Determine the [x, y] coordinate at the center of the cell enclosing the given text.  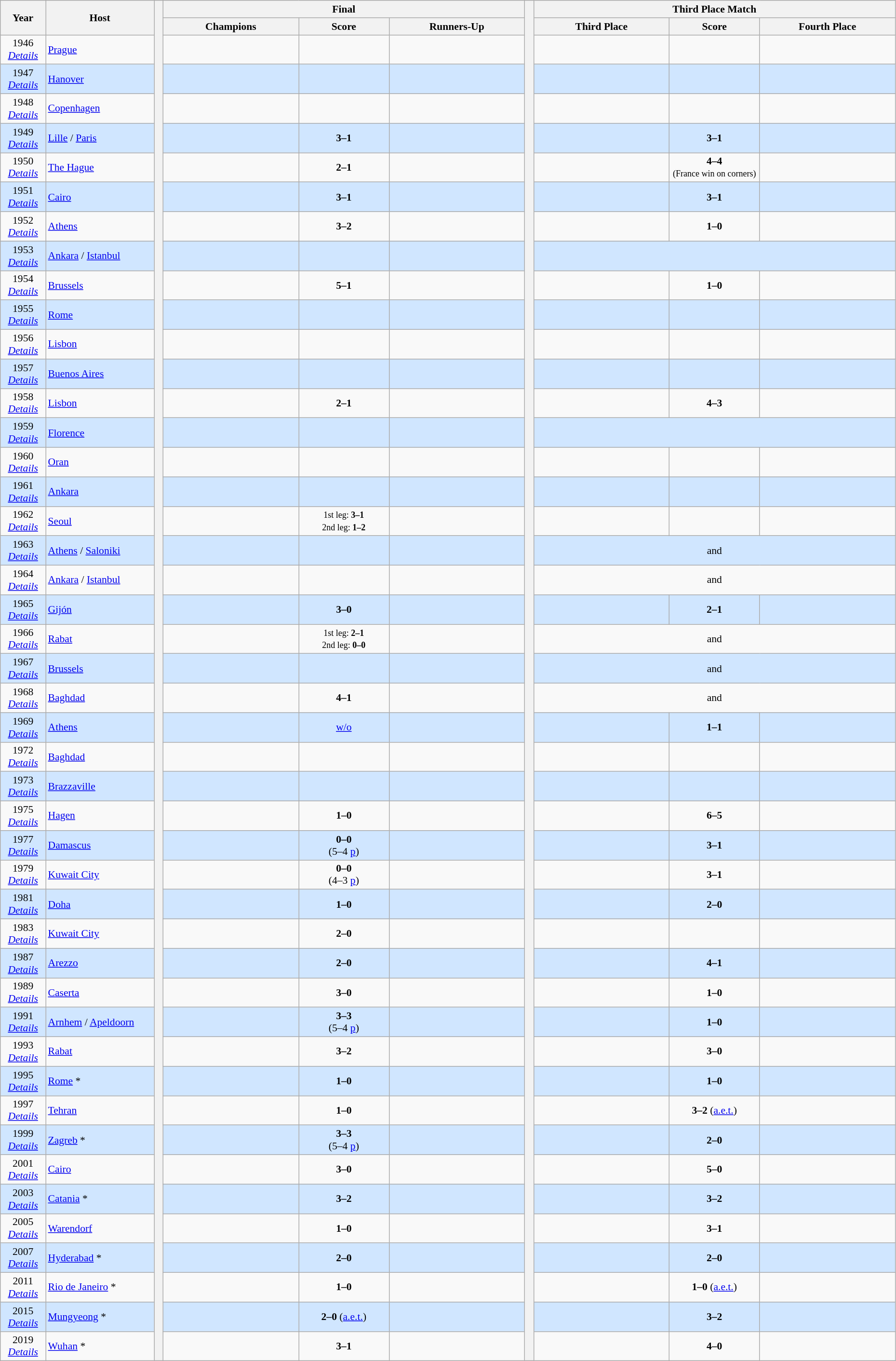
1965Details [23, 609]
Hanover [99, 79]
4–0 [714, 1346]
1997Details [23, 1111]
0–0 (5–4 p) [344, 846]
1999Details [23, 1140]
1949Details [23, 138]
Fourth Place [827, 27]
2003Details [23, 1199]
1953Details [23, 256]
Final [344, 9]
Rome * [99, 1081]
1962Details [23, 521]
1989Details [23, 992]
1952Details [23, 227]
Warendorf [99, 1228]
1977Details [23, 846]
4–3 [714, 403]
1–0 (a.e.t.) [714, 1287]
Third Place Match [714, 9]
Hyderabad * [99, 1258]
1951Details [23, 197]
1958Details [23, 403]
2015Details [23, 1317]
Arezzo [99, 963]
1st leg: 3–12nd leg: 1–2 [344, 521]
1968Details [23, 698]
Mungyeong * [99, 1317]
1969Details [23, 727]
Copenhagen [99, 109]
1961Details [23, 492]
1987Details [23, 963]
2–0 (a.e.t.) [344, 1317]
1946Details [23, 49]
Year [23, 17]
1995Details [23, 1081]
Champions [230, 27]
1967Details [23, 668]
Catania * [99, 1199]
1979Details [23, 875]
Seoul [99, 521]
1948Details [23, 109]
1950Details [23, 168]
1993Details [23, 1052]
1947Details [23, 79]
Oran [99, 462]
2005Details [23, 1228]
Brazzaville [99, 787]
Host [99, 17]
Prague [99, 49]
1960Details [23, 462]
1963Details [23, 551]
1954Details [23, 285]
Buenos Aires [99, 374]
Doha [99, 904]
Wuhan * [99, 1346]
1–1 [714, 727]
Zagreb * [99, 1140]
2011Details [23, 1287]
2001Details [23, 1170]
Hagen [99, 816]
1959Details [23, 433]
Third Place [602, 27]
Ankara [99, 492]
1973Details [23, 787]
4–4(France win on corners) [714, 168]
Gijón [99, 609]
Caserta [99, 992]
1975Details [23, 816]
6–5 [714, 816]
2019Details [23, 1346]
1955Details [23, 315]
3–3 (5–4 p) [344, 1022]
5–1 [344, 285]
1972Details [23, 757]
0–0 (4–3 p) [344, 875]
Runners-Up [457, 27]
3–3(5–4 p) [344, 1140]
1966Details [23, 639]
Arnhem / Apeldoorn [99, 1022]
3–2 (a.e.t.) [714, 1111]
1964Details [23, 580]
Damascus [99, 846]
1st leg: 2–12nd leg: 0–0 [344, 639]
1991Details [23, 1022]
w/o [344, 727]
2007Details [23, 1258]
Florence [99, 433]
Tehran [99, 1111]
Athens / Saloniki [99, 551]
1983Details [23, 933]
Rome [99, 315]
1957Details [23, 374]
Rio de Janeiro * [99, 1287]
Lille / Paris [99, 138]
5–0 [714, 1170]
1981Details [23, 904]
1956Details [23, 344]
The Hague [99, 168]
